Locate the cell with the specified text and output its (X, Y) center coordinate. 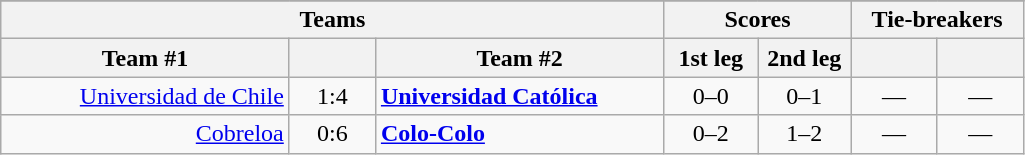
Teams (332, 20)
Team #1 (146, 58)
Team #2 (520, 58)
2nd leg (805, 58)
Cobreloa (146, 134)
1–2 (805, 134)
Universidad de Chile (146, 96)
Scores (758, 20)
0–0 (711, 96)
0:6 (332, 134)
Universidad Católica (520, 96)
1:4 (332, 96)
0–1 (805, 96)
0–2 (711, 134)
1st leg (711, 58)
Colo-Colo (520, 134)
Tie-breakers (937, 20)
